Extract the [x, y] coordinate from the center of the cell holding the provided text.  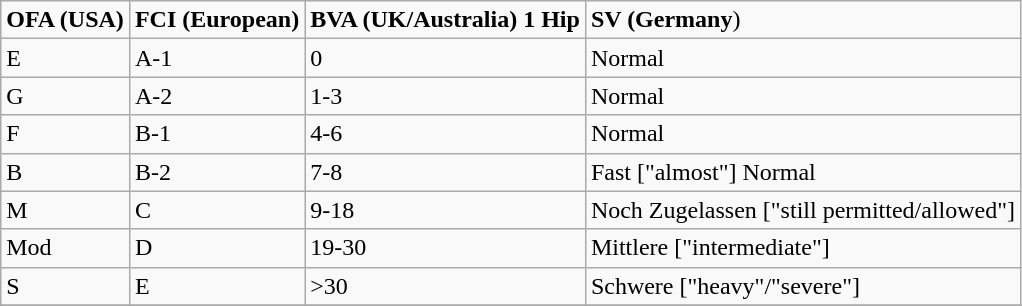
BVA (UK/Australia) 1 Hip [446, 20]
7-8 [446, 172]
F [66, 134]
Noch Zugelassen ["still permitted/allowed"] [802, 210]
Schwere ["heavy"/"severe"] [802, 286]
0 [446, 58]
B-1 [216, 134]
19-30 [446, 248]
SV (Germany) [802, 20]
G [66, 96]
9-18 [446, 210]
4-6 [446, 134]
S [66, 286]
A-2 [216, 96]
B-2 [216, 172]
B [66, 172]
M [66, 210]
C [216, 210]
Fast ["almost"] Normal [802, 172]
A-1 [216, 58]
Mod [66, 248]
Mittlere ["intermediate"] [802, 248]
1-3 [446, 96]
FCI (European) [216, 20]
>30 [446, 286]
D [216, 248]
OFA (USA) [66, 20]
